Provide the (x, y) coordinate of the cell's center where the given text is located.  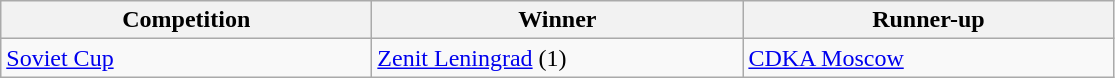
Runner-up (928, 20)
Soviet Cup (186, 58)
Competition (186, 20)
CDKA Moscow (928, 58)
Zenit Leningrad (1) (558, 58)
Winner (558, 20)
